Return the [X, Y] coordinate for the center point of the cell that contains the specified text.  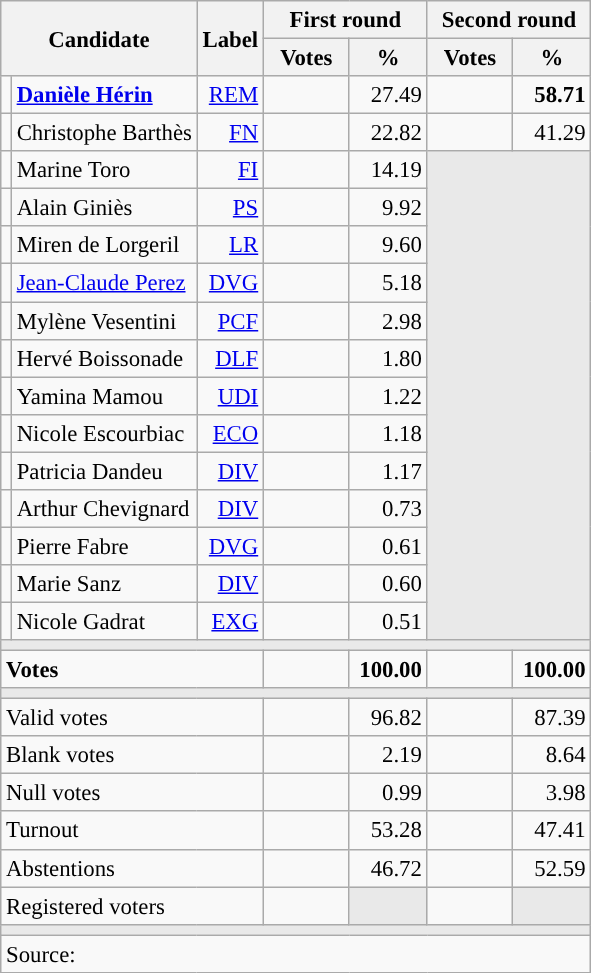
Jean-Claude Perez [104, 283]
LR [230, 245]
PS [230, 208]
DLF [230, 358]
9.92 [388, 208]
1.17 [388, 471]
2.98 [388, 321]
Registered voters [132, 906]
1.22 [388, 396]
Nicole Escourbiac [104, 433]
96.82 [388, 718]
Yamina Mamou [104, 396]
1.80 [388, 358]
Alain Giniès [104, 208]
0.99 [388, 793]
Marine Toro [104, 170]
46.72 [388, 868]
47.41 [552, 831]
41.29 [552, 133]
14.19 [388, 170]
Second round [509, 20]
Arthur Chevignard [104, 509]
EXG [230, 621]
First round [346, 20]
3.98 [552, 793]
58.71 [552, 95]
FI [230, 170]
REM [230, 95]
Christophe Barthès [104, 133]
9.60 [388, 245]
Marie Sanz [104, 584]
Turnout [132, 831]
Candidate [99, 38]
2.19 [388, 755]
UDI [230, 396]
Miren de Lorgeril [104, 245]
Blank votes [132, 755]
Mylène Vesentini [104, 321]
PCF [230, 321]
0.60 [388, 584]
27.49 [388, 95]
Danièle Hérin [104, 95]
5.18 [388, 283]
FN [230, 133]
ECO [230, 433]
Hervé Boissonade [104, 358]
Abstentions [132, 868]
Patricia Dandeu [104, 471]
1.18 [388, 433]
22.82 [388, 133]
0.51 [388, 621]
Null votes [132, 793]
Pierre Fabre [104, 546]
0.73 [388, 509]
8.64 [552, 755]
Label [230, 38]
Source: [296, 954]
87.39 [552, 718]
52.59 [552, 868]
53.28 [388, 831]
Valid votes [132, 718]
Nicole Gadrat [104, 621]
0.61 [388, 546]
